Scan for the cell matching the given text and deliver its [x, y] coordinate at center. 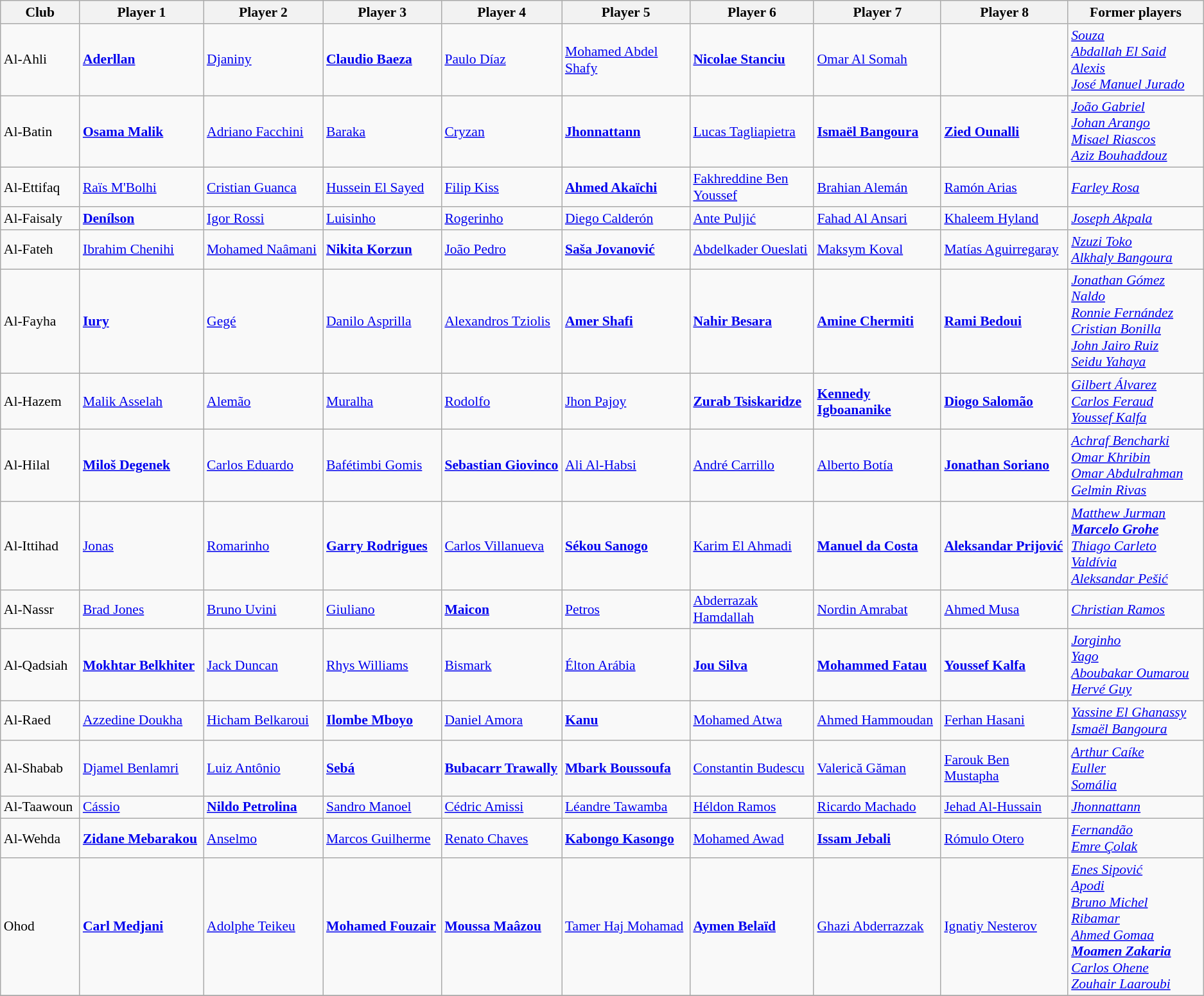
Garry Rodrigues [382, 546]
Carlos Villanueva [502, 546]
João Gabriel Johan Arango Misael Riascos Aziz Bouhaddouz [1135, 132]
Diogo Salomão [1004, 402]
Jorginho Yago Aboubakar Oumarou Hervé Guy [1135, 665]
Léandre Tawamba [626, 807]
Iury [141, 321]
Marcos Guilherme [382, 839]
Achraf Bencharki Omar Khribin Omar Abdulrahman Gelmin Rivas [1135, 466]
Mbark Boussoufa [626, 768]
Sandro Manoel [382, 807]
Rami Bedoui [1004, 321]
Moussa Maâzou [502, 927]
Al-Faisaly [40, 218]
Joseph Akpala [1135, 218]
Ghazi Abderrazzak [877, 927]
Miloš Degenek [141, 466]
Maksym Koval [877, 249]
Bafétimbi Gomis [382, 466]
Ricardo Machado [877, 807]
Player 6 [751, 12]
Ahmed Musa [1004, 609]
Mohamed Fouzair [382, 927]
Player 1 [141, 12]
Baraka [382, 132]
Raïs M'Bolhi [141, 188]
Al-Ahli [40, 60]
Ferhan Hasani [1004, 721]
Rodolfo [502, 402]
Khaleem Hyland [1004, 218]
Adriano Facchini [263, 132]
Rogerinho [502, 218]
Danilo Asprilla [382, 321]
Brahian Alemán [877, 188]
Manuel da Costa [877, 546]
Player 8 [1004, 12]
Al-Raed [40, 721]
Alberto Botía [877, 466]
Jonathan Gómez Naldo Ronnie Fernández Cristian Bonilla John Jairo Ruiz Seidu Yahaya [1135, 321]
Mohammed Fatau [877, 665]
Fahad Al Ansari [877, 218]
Bubacarr Trawally [502, 768]
Ante Puljić [751, 218]
Farley Rosa [1135, 188]
Saša Jovanović [626, 249]
Ohod [40, 927]
Al-Fayha [40, 321]
Mohamed Awad [751, 839]
Ignatiy Nesterov [1004, 927]
Cristian Guanca [263, 188]
Carl Medjani [141, 927]
Tamer Haj Mohamad [626, 927]
Omar Al Somah [877, 60]
Mohamed Naâmani [263, 249]
Valerică Găman [877, 768]
Romarinho [263, 546]
Enes Sipović Apodi Bruno Michel Ribamar Ahmed Gomaa Moamen Zakaria Carlos Ohene Zouhair Laaroubi [1135, 927]
Amine Chermiti [877, 321]
Cédric Amissi [502, 807]
Christian Ramos [1135, 609]
Mokhtar Belkhiter [141, 665]
Jou Silva [751, 665]
Nordin Amrabat [877, 609]
Aleksandar Prijović [1004, 546]
Fakhreddine Ben Youssef [751, 188]
Brad Jones [141, 609]
Alexandros Tziolis [502, 321]
Aderllan [141, 60]
Ramón Arias [1004, 188]
Karim El Ahmadi [751, 546]
Ismaël Bangoura [877, 132]
Player 7 [877, 12]
Kanu [626, 721]
Kennedy Igboananike [877, 402]
Diego Calderón [626, 218]
Nahir Besara [751, 321]
Zurab Tsiskaridze [751, 402]
Sékou Sanogo [626, 546]
Djaniny [263, 60]
Ali Al-Habsi [626, 466]
Fernandão Emre Çolak [1135, 839]
Luisinho [382, 218]
Djamel Benlamri [141, 768]
Gegé [263, 321]
Farouk Ben Mustapha [1004, 768]
Matías Aguirregaray [1004, 249]
Héldon Ramos [751, 807]
Azzedine Doukha [141, 721]
Matthew Jurman Marcelo Grohe Thiago Carleto Valdívia Aleksandar Pešić [1135, 546]
Hicham Belkaroui [263, 721]
Amer Shafi [626, 321]
Al-Taawoun [40, 807]
Maicon [502, 609]
Issam Jebali [877, 839]
Abdelkader Oueslati [751, 249]
Abderrazak Hamdallah [751, 609]
Ilombe Mboyo [382, 721]
Jhon Pajoy [626, 402]
Carlos Eduardo [263, 466]
Rómulo Otero [1004, 839]
Nildo Petrolina [263, 807]
Al-Nassr [40, 609]
Alemão [263, 402]
Luiz Antônio [263, 768]
Denílson [141, 218]
Al-Qadsiah [40, 665]
Cryzan [502, 132]
Yassine El Ghanassy Ismaël Bangoura [1135, 721]
Zidane Mebarakou [141, 839]
Rhys Williams [382, 665]
Sebastian Giovinco [502, 466]
Petros [626, 609]
Mohamed Abdel Shafy [626, 60]
Al-Shabab [40, 768]
Anselmo [263, 839]
Al-Batin [40, 132]
Osama Malik [141, 132]
Adolphe Teikeu [263, 927]
Al-Ittihad [40, 546]
André Carrillo [751, 466]
Player 3 [382, 12]
Jehad Al-Hussain [1004, 807]
Paulo Díaz [502, 60]
Aymen Belaïd [751, 927]
Ahmed Hammoudan [877, 721]
Al-Hilal [40, 466]
Player 2 [263, 12]
Nzuzi Toko Alkhaly Bangoura [1135, 249]
Souza Abdallah El Said Alexis José Manuel Jurado [1135, 60]
Player 4 [502, 12]
Nicolae Stanciu [751, 60]
Ahmed Akaïchi [626, 188]
Jack Duncan [263, 665]
Al-Hazem [40, 402]
João Pedro [502, 249]
Sebá [382, 768]
Cássio [141, 807]
Former players [1135, 12]
Igor Rossi [263, 218]
Youssef Kalfa [1004, 665]
Filip Kiss [502, 188]
Gilbert Álvarez Carlos Feraud Youssef Kalfa [1135, 402]
Al-Ettifaq [40, 188]
Arthur Caíke Euller Somália [1135, 768]
Al-Fateh [40, 249]
Constantin Budescu [751, 768]
Kabongo Kasongo [626, 839]
Renato Chaves [502, 839]
Claudio Baeza [382, 60]
Ibrahim Chenihi [141, 249]
Nikita Korzun [382, 249]
Club [40, 12]
Player 5 [626, 12]
Jonathan Soriano [1004, 466]
Muralha [382, 402]
Lucas Tagliapietra [751, 132]
Élton Arábia [626, 665]
Al-Wehda [40, 839]
Zied Ounalli [1004, 132]
Malik Asselah [141, 402]
Jonas [141, 546]
Bismark [502, 665]
Mohamed Atwa [751, 721]
Daniel Amora [502, 721]
Giuliano [382, 609]
Bruno Uvini [263, 609]
Hussein El Sayed [382, 188]
